Determine the [x, y] coordinate at the center of the cell enclosing the given text.  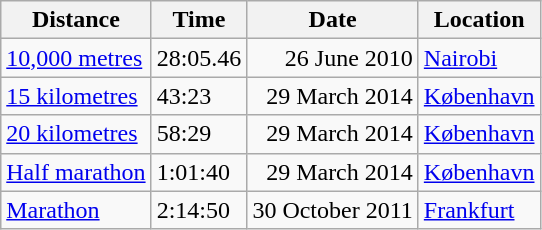
1:01:40 [199, 172]
Nairobi [479, 58]
26 June 2010 [332, 58]
Frankfurt [479, 210]
Date [332, 20]
2:14:50 [199, 210]
20 kilometres [76, 134]
10,000 metres [76, 58]
58:29 [199, 134]
Time [199, 20]
Distance [76, 20]
15 kilometres [76, 96]
Marathon [76, 210]
Half marathon [76, 172]
28:05.46 [199, 58]
43:23 [199, 96]
Location [479, 20]
30 October 2011 [332, 210]
